Return the (x, y) coordinate for the center point of the cell that contains the specified text.  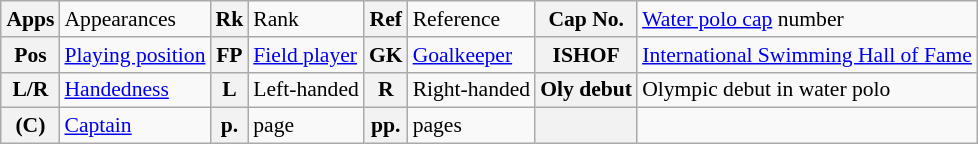
R (386, 90)
pp. (386, 126)
Appearances (134, 19)
Pos (30, 55)
Water polo cap number (807, 19)
Olympic debut in water polo (807, 90)
Rank (306, 19)
Left-handed (306, 90)
GK (386, 55)
L (230, 90)
page (306, 126)
Ref (386, 19)
Handedness (134, 90)
Captain (134, 126)
ISHOF (586, 55)
Right-handed (472, 90)
Field player (306, 55)
Rk (230, 19)
Apps (30, 19)
Cap No. (586, 19)
p. (230, 126)
(C) (30, 126)
Reference (472, 19)
International Swimming Hall of Fame (807, 55)
Oly debut (586, 90)
FP (230, 55)
Playing position (134, 55)
L/R (30, 90)
Goalkeeper (472, 55)
pages (472, 126)
